For the text-containing cell, return its midpoint in [x, y] coordinate format. 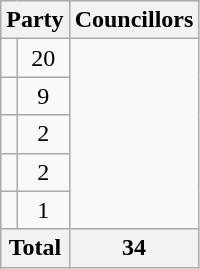
1 [43, 210]
9 [43, 96]
Party [35, 20]
20 [43, 58]
Councillors [134, 20]
Total [35, 248]
34 [134, 248]
